For the text-containing cell, return its midpoint in (x, y) coordinate format. 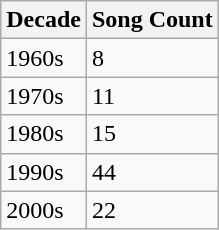
1980s (44, 134)
44 (152, 172)
2000s (44, 210)
1960s (44, 58)
1990s (44, 172)
8 (152, 58)
Decade (44, 20)
22 (152, 210)
11 (152, 96)
15 (152, 134)
Song Count (152, 20)
1970s (44, 96)
